Pinpoint the cell where the given text exists, returning its (X, Y) midpoint coordinate. 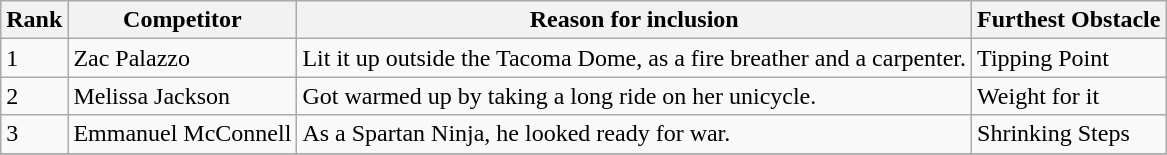
Shrinking Steps (1069, 134)
Lit it up outside the Tacoma Dome, as a fire breather and a carpenter. (634, 58)
Zac Palazzo (182, 58)
Reason for inclusion (634, 20)
1 (34, 58)
2 (34, 96)
Rank (34, 20)
3 (34, 134)
Furthest Obstacle (1069, 20)
Tipping Point (1069, 58)
Got warmed up by taking a long ride on her unicycle. (634, 96)
As a Spartan Ninja, he looked ready for war. (634, 134)
Emmanuel McConnell (182, 134)
Weight for it (1069, 96)
Competitor (182, 20)
Melissa Jackson (182, 96)
